Capture the cell that displays the provided text and extract its [x, y] central coordinate. 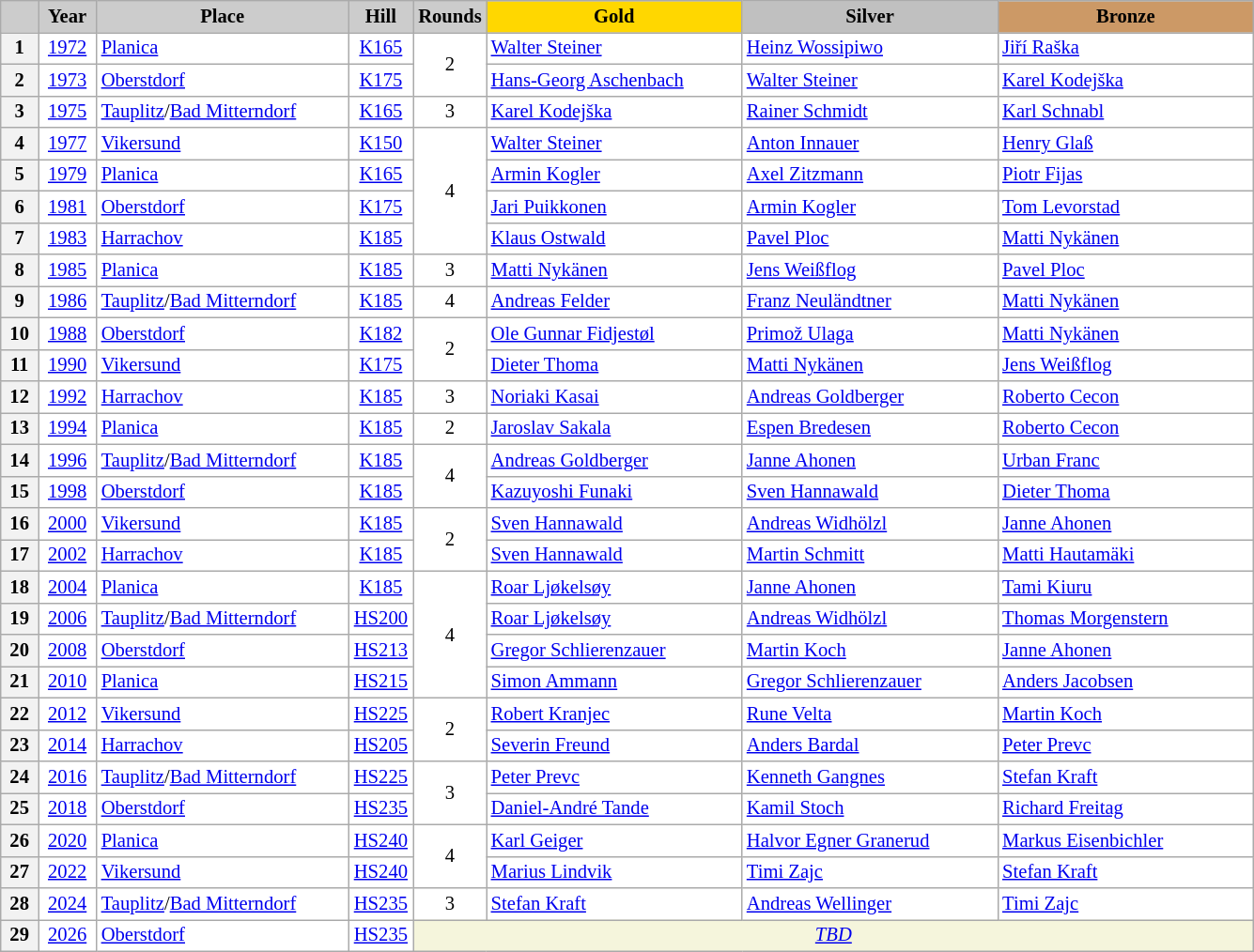
20 [20, 651]
18 [20, 587]
Year [67, 16]
Franz Neuländtner [870, 301]
Jaroslav Sakala [614, 428]
Halvor Egner Granerud [870, 840]
Tami Kiuru [1125, 587]
26 [20, 840]
1983 [67, 238]
Klaus Ostwald [614, 238]
Simon Ammann [614, 682]
2006 [67, 619]
Heinz Wossipiwo [870, 48]
25 [20, 808]
Kenneth Gangnes [870, 776]
Robert Kranjec [614, 714]
Piotr Fijas [1125, 175]
2014 [67, 745]
5 [20, 175]
1 [20, 48]
Martin Schmitt [870, 555]
HS215 [380, 682]
Anton Innauer [870, 144]
19 [20, 619]
2012 [67, 714]
1992 [67, 397]
Marius Lindvik [614, 872]
28 [20, 904]
2018 [67, 808]
Kamil Stoch [870, 808]
Ole Gunnar Fidjestøl [614, 333]
Rune Velta [870, 714]
2024 [67, 904]
TBD [833, 935]
Andreas Felder [614, 301]
Thomas Morgenstern [1125, 619]
1988 [67, 333]
HS213 [380, 651]
6 [20, 207]
2016 [67, 776]
Espen Bredesen [870, 428]
Gold [614, 16]
Place [223, 16]
K150 [380, 144]
13 [20, 428]
1998 [67, 492]
24 [20, 776]
1990 [67, 365]
Jari Puikkonen [614, 207]
1972 [67, 48]
Richard Freitag [1125, 808]
2000 [67, 523]
Hill [380, 16]
Matti Hautamäki [1125, 555]
Severin Freund [614, 745]
Daniel-André Tande [614, 808]
2008 [67, 651]
2010 [67, 682]
HS200 [380, 619]
22 [20, 714]
Anders Jacobsen [1125, 682]
Urban Franc [1125, 460]
Jiří Raška [1125, 48]
2004 [67, 587]
Andreas Wellinger [870, 904]
29 [20, 935]
8 [20, 269]
Bronze [1125, 16]
Tom Levorstad [1125, 207]
Henry Glaß [1125, 144]
Axel Zitzmann [870, 175]
Silver [870, 16]
Rounds [449, 16]
Noriaki Kasai [614, 397]
Hans-Georg Aschenbach [614, 80]
2020 [67, 840]
10 [20, 333]
2022 [67, 872]
1994 [67, 428]
1975 [67, 112]
2002 [67, 555]
1996 [67, 460]
9 [20, 301]
11 [20, 365]
1977 [67, 144]
15 [20, 492]
Karl Schnabl [1125, 112]
23 [20, 745]
HS205 [380, 745]
Kazuyoshi Funaki [614, 492]
1981 [67, 207]
7 [20, 238]
Primož Ulaga [870, 333]
27 [20, 872]
1985 [67, 269]
Anders Bardal [870, 745]
K182 [380, 333]
2026 [67, 935]
1979 [67, 175]
1986 [67, 301]
12 [20, 397]
1973 [67, 80]
21 [20, 682]
Rainer Schmidt [870, 112]
Karl Geiger [614, 840]
Markus Eisenbichler [1125, 840]
16 [20, 523]
17 [20, 555]
14 [20, 460]
